Detect which cell encompasses the target text, then output its [X, Y] center coordinate. 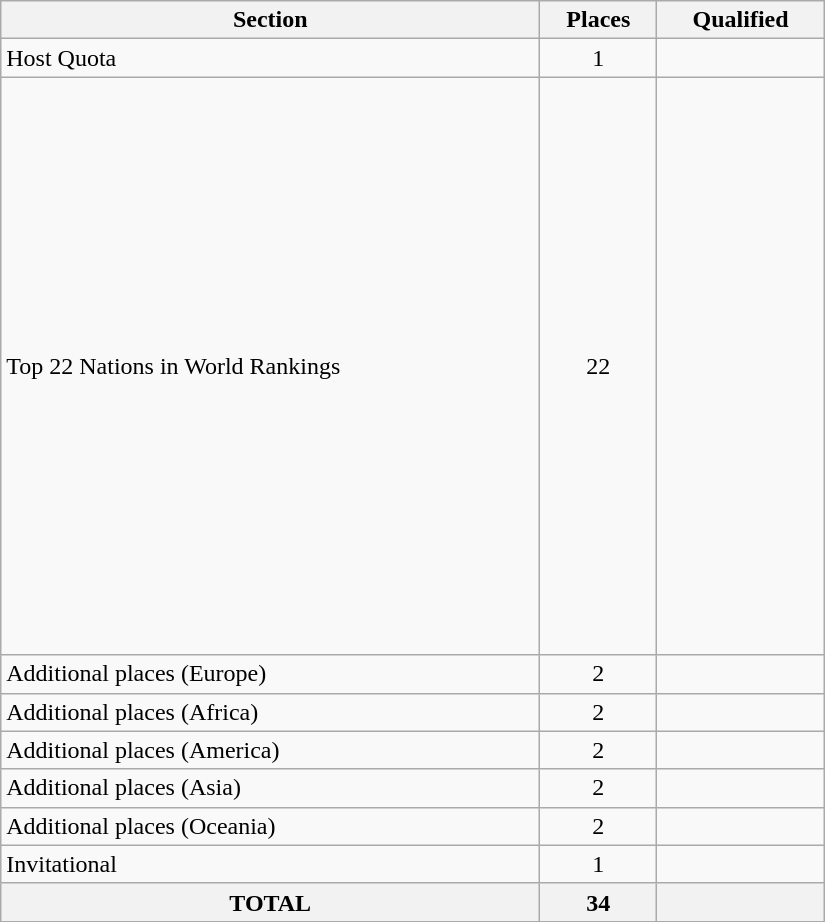
Section [270, 20]
Additional places (Africa) [270, 712]
Host Quota [270, 58]
TOTAL [270, 902]
Invitational [270, 864]
22 [598, 366]
Additional places (America) [270, 750]
Additional places (Asia) [270, 788]
Top 22 Nations in World Rankings [270, 366]
Additional places (Oceania) [270, 826]
Places [598, 20]
Additional places (Europe) [270, 674]
34 [598, 902]
Qualified [740, 20]
